Scan for the cell matching the given text and deliver its (x, y) coordinate at center. 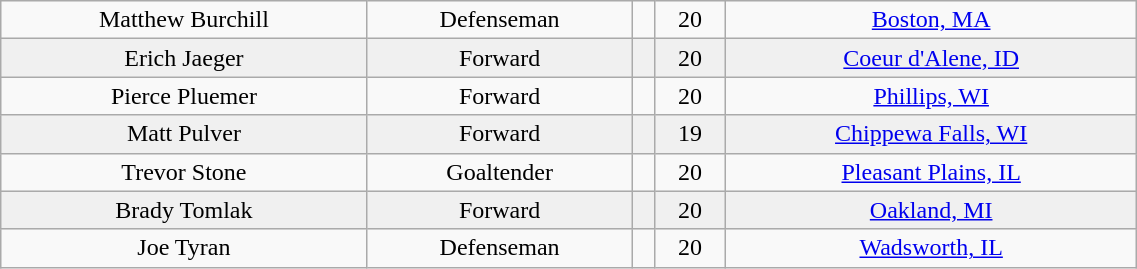
Coeur d'Alene, ID (930, 58)
Goaltender (500, 172)
Wadsworth, IL (930, 248)
Oakland, MI (930, 210)
Matthew Burchill (184, 20)
Matt Pulver (184, 134)
Boston, MA (930, 20)
Brady Tomlak (184, 210)
Joe Tyran (184, 248)
Pierce Pluemer (184, 96)
Pleasant Plains, IL (930, 172)
19 (690, 134)
Trevor Stone (184, 172)
Erich Jaeger (184, 58)
Phillips, WI (930, 96)
Chippewa Falls, WI (930, 134)
